Return (X, Y) of the center of cell containing provided text 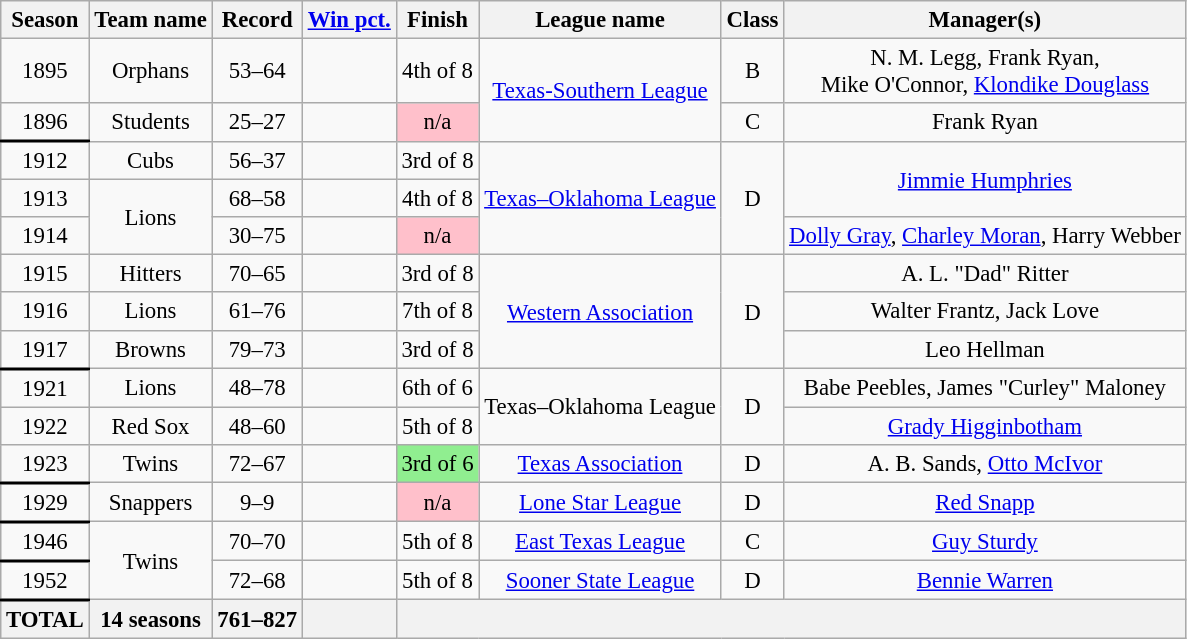
League name (600, 20)
Win pct. (349, 20)
Sooner State League (600, 580)
1915 (45, 274)
25–27 (257, 122)
Class (752, 20)
72–67 (257, 463)
68–58 (257, 199)
79–73 (257, 349)
1929 (45, 502)
1895 (45, 72)
14 seasons (150, 619)
1896 (45, 122)
1922 (45, 426)
Orphans (150, 72)
Hitters (150, 274)
B (752, 72)
1916 (45, 312)
Western Association (600, 312)
Leo Hellman (985, 349)
1912 (45, 160)
9–9 (257, 502)
Grady Higginbotham (985, 426)
Guy Sturdy (985, 542)
A. L. "Dad" Ritter (985, 274)
1923 (45, 463)
53–64 (257, 72)
70–70 (257, 542)
48–78 (257, 388)
Red Snapp (985, 502)
Finish (438, 20)
Snappers (150, 502)
Jimmie Humphries (985, 179)
Team name (150, 20)
Cubs (150, 160)
Season (45, 20)
7th of 8 (438, 312)
Texas Association (600, 463)
Texas-Southern League (600, 90)
1952 (45, 580)
61–76 (257, 312)
Red Sox (150, 426)
761–827 (257, 619)
1946 (45, 542)
1914 (45, 236)
1917 (45, 349)
A. B. Sands, Otto McIvor (985, 463)
Students (150, 122)
56–37 (257, 160)
48–60 (257, 426)
N. M. Legg, Frank Ryan,Mike O'Connor, Klondike Douglass (985, 72)
1913 (45, 199)
East Texas League (600, 542)
Dolly Gray, Charley Moran, Harry Webber (985, 236)
3rd of 6 (438, 463)
Lone Star League (600, 502)
70–65 (257, 274)
1921 (45, 388)
Manager(s) (985, 20)
Babe Peebles, James "Curley" Maloney (985, 388)
TOTAL (45, 619)
30–75 (257, 236)
Browns (150, 349)
Record (257, 20)
72–68 (257, 580)
Frank Ryan (985, 122)
6th of 6 (438, 388)
Walter Frantz, Jack Love (985, 312)
Bennie Warren (985, 580)
